From the cell containing the given text, extract its center point as (X, Y) coordinate. 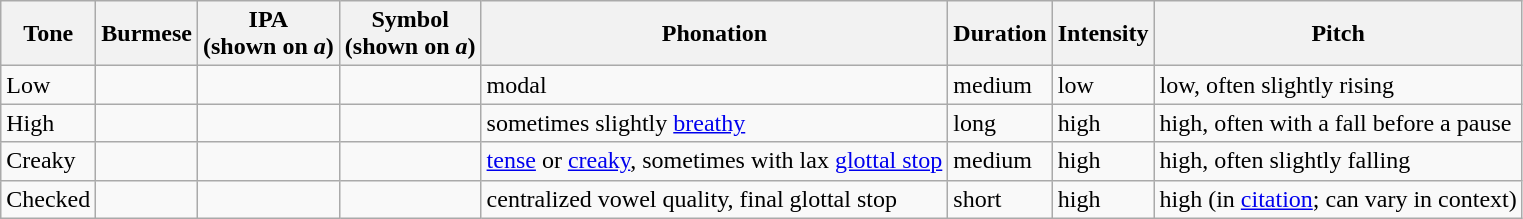
Intensity (1103, 34)
tense or creaky, sometimes with lax glottal stop (714, 161)
high, often with a fall before a pause (1338, 123)
Duration (1000, 34)
Tone (48, 34)
short (1000, 199)
long (1000, 123)
Symbol(shown on a) (410, 34)
Low (48, 85)
Phonation (714, 34)
modal (714, 85)
high (in citation; can vary in context) (1338, 199)
Burmese (147, 34)
high, often slightly falling (1338, 161)
Checked (48, 199)
Creaky (48, 161)
Pitch (1338, 34)
low (1103, 85)
low, often slightly rising (1338, 85)
IPA(shown on a) (269, 34)
High (48, 123)
sometimes slightly breathy (714, 123)
centralized vowel quality, final glottal stop (714, 199)
